For the text-containing cell, return its midpoint in [X, Y] coordinate format. 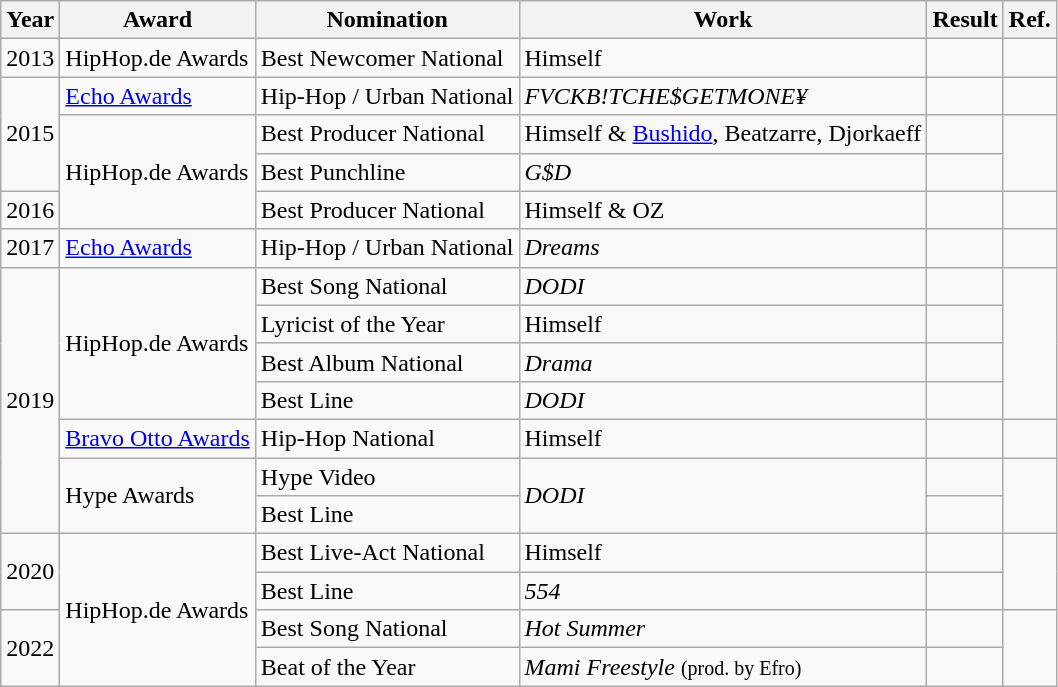
Best Album National [387, 362]
G$D [723, 172]
2016 [30, 210]
2022 [30, 648]
Mami Freestyle (prod. by Efro) [723, 667]
FVCKB!TCHE$GETMONE¥ [723, 96]
2019 [30, 400]
2020 [30, 572]
Hype Video [387, 477]
Drama [723, 362]
2017 [30, 248]
Beat of the Year [387, 667]
Hot Summer [723, 629]
Year [30, 20]
Result [965, 20]
Best Live-Act National [387, 553]
Lyricist of the Year [387, 324]
554 [723, 591]
Hip-Hop National [387, 438]
Ref. [1030, 20]
Work [723, 20]
2013 [30, 58]
Himself & Bushido, Beatzarre, Djorkaeff [723, 134]
Himself & OZ [723, 210]
Dreams [723, 248]
Best Punchline [387, 172]
2015 [30, 134]
Best Newcomer National [387, 58]
Bravo Otto Awards [158, 438]
Award [158, 20]
Hype Awards [158, 496]
Nomination [387, 20]
